Locate the cell with the specified text and output its [X, Y] center coordinate. 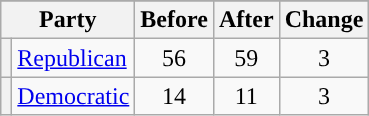
56 [174, 58]
11 [246, 96]
Before [174, 20]
Party [68, 20]
After [246, 20]
Republican [74, 58]
Democratic [74, 96]
Change [324, 20]
14 [174, 96]
59 [246, 58]
